Determine the (X, Y) coordinate at the center of the cell enclosing the given text.  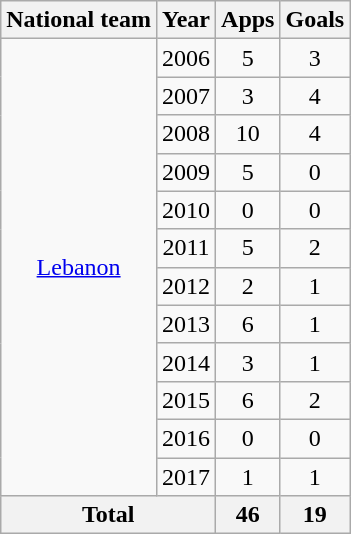
19 (315, 515)
2009 (186, 172)
2015 (186, 400)
10 (248, 134)
Apps (248, 20)
Total (108, 515)
2017 (186, 477)
46 (248, 515)
2014 (186, 362)
Goals (315, 20)
2011 (186, 248)
Lebanon (79, 268)
2006 (186, 58)
2010 (186, 210)
2013 (186, 324)
2016 (186, 438)
Year (186, 20)
National team (79, 20)
2007 (186, 96)
2012 (186, 286)
2008 (186, 134)
